For the text-containing cell, return its midpoint in [X, Y] coordinate format. 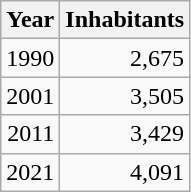
3,505 [125, 96]
2,675 [125, 58]
3,429 [125, 134]
Inhabitants [125, 20]
2001 [30, 96]
2021 [30, 172]
Year [30, 20]
1990 [30, 58]
4,091 [125, 172]
2011 [30, 134]
